Return (x, y) of the center of cell containing provided text 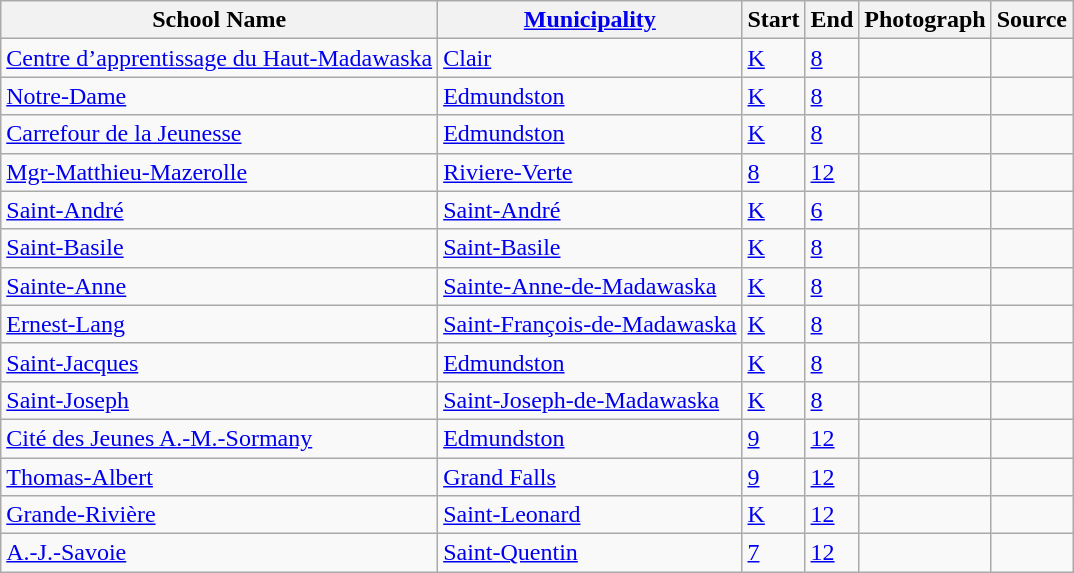
Grande-Rivière (220, 515)
Clair (590, 58)
Cité des Jeunes A.-M.-Sormany (220, 438)
A.-J.-Savoie (220, 553)
Riviere-Verte (590, 172)
Sainte-Anne (220, 286)
Carrefour de la Jeunesse (220, 134)
Start (774, 20)
Saint-François-de-Madawaska (590, 324)
7 (774, 553)
Saint-Leonard (590, 515)
Saint-Joseph-de-Madawaska (590, 400)
Thomas-Albert (220, 477)
School Name (220, 20)
Notre-Dame (220, 96)
6 (832, 210)
Saint-Jacques (220, 362)
Saint-Joseph (220, 400)
Source (1032, 20)
Ernest-Lang (220, 324)
Saint-Quentin (590, 553)
Grand Falls (590, 477)
End (832, 20)
Sainte-Anne-de-Madawaska (590, 286)
Photograph (925, 20)
Municipality (590, 20)
Mgr-Matthieu-Mazerolle (220, 172)
Centre d’apprentissage du Haut-Madawaska (220, 58)
